Locate the cell with the specified text and output its [X, Y] center coordinate. 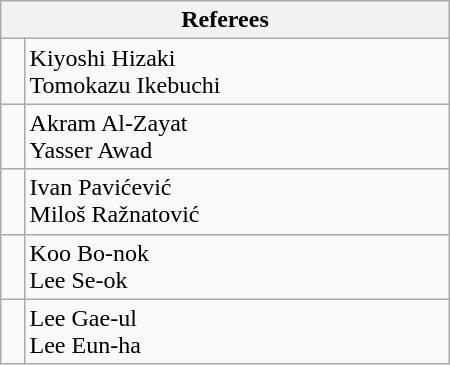
Lee Gae-ulLee Eun-ha [236, 332]
Ivan PavićevićMiloš Ražnatović [236, 202]
Koo Bo-nokLee Se-ok [236, 266]
Referees [225, 20]
Kiyoshi HizakiTomokazu Ikebuchi [236, 72]
Akram Al-ZayatYasser Awad [236, 136]
